Identify which cell holds the provided text, then report its [X, Y] central coordinate. 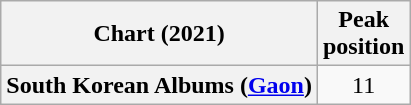
11 [363, 85]
South Korean Albums (Gaon) [160, 85]
Peakposition [363, 34]
Chart (2021) [160, 34]
